Identify which cell holds the provided text, then report its (X, Y) central coordinate. 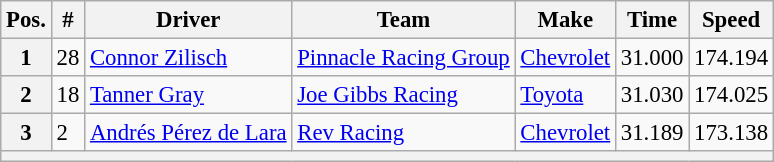
28 (68, 58)
Toyota (565, 95)
174.194 (732, 58)
31.189 (652, 133)
Pos. (26, 20)
Time (652, 20)
Connor Zilisch (188, 58)
3 (26, 133)
Rev Racing (404, 133)
Pinnacle Racing Group (404, 58)
Speed (732, 20)
31.000 (652, 58)
Team (404, 20)
18 (68, 95)
Make (565, 20)
1 (26, 58)
174.025 (732, 95)
Tanner Gray (188, 95)
# (68, 20)
173.138 (732, 133)
Joe Gibbs Racing (404, 95)
Driver (188, 20)
31.030 (652, 95)
Andrés Pérez de Lara (188, 133)
